Detect which cell encompasses the target text, then output its [X, Y] center coordinate. 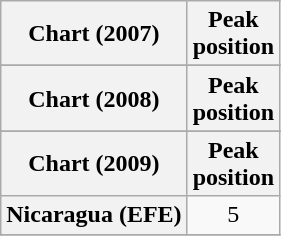
Chart (2009) [94, 164]
5 [233, 215]
Nicaragua (EFE) [94, 215]
Chart (2007) [94, 34]
Chart (2008) [94, 98]
